Detect which cell encompasses the target text, then output its (X, Y) center coordinate. 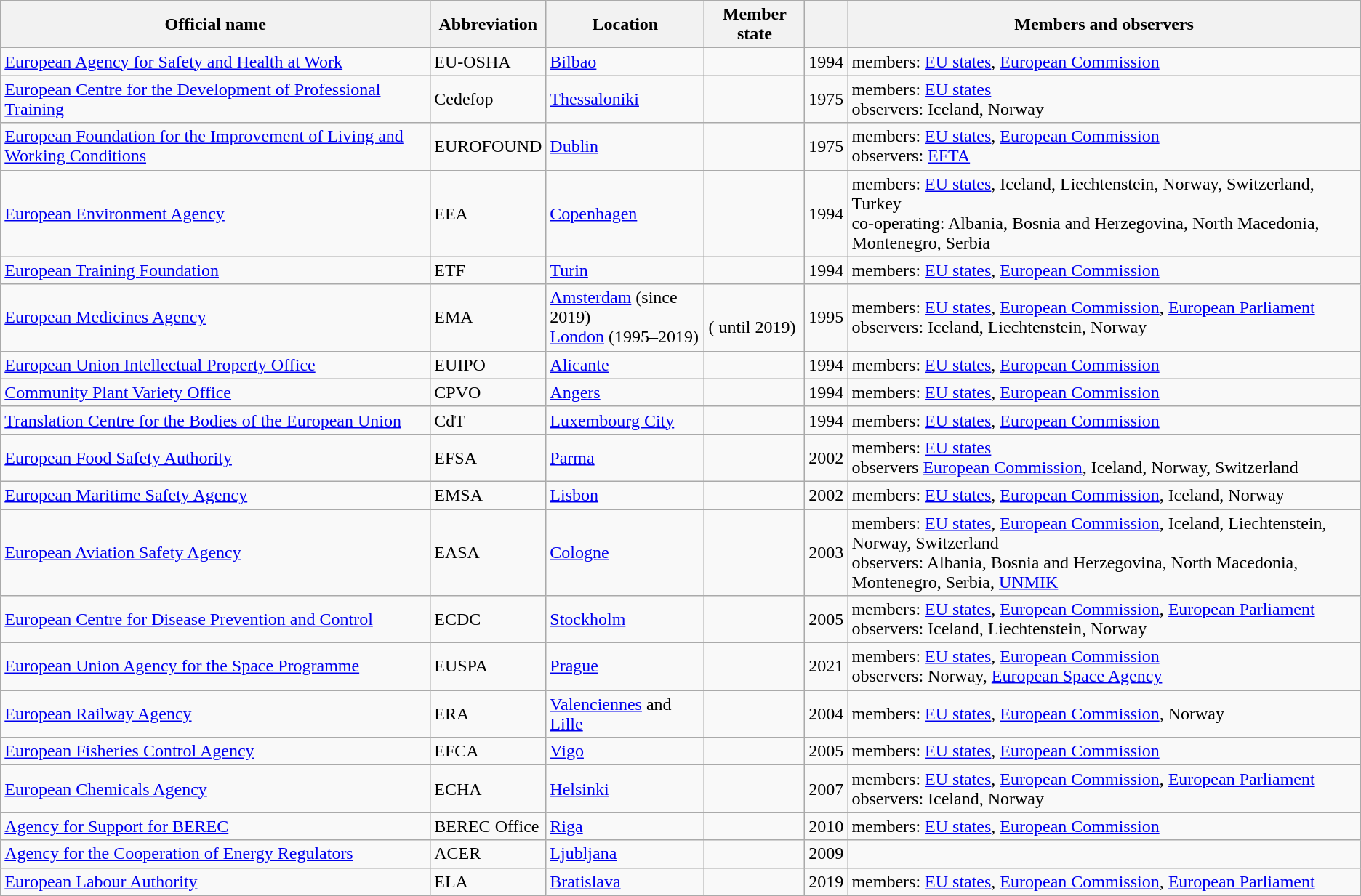
Lisbon (625, 495)
Thessaloniki (625, 99)
Alicante (625, 365)
Abbreviation (489, 25)
2004 (826, 714)
Community Plant Variety Office (215, 392)
Luxembourg City (625, 420)
1995 (826, 318)
members: EU states, European Commissionobservers: EFTA (1104, 147)
EMA (489, 318)
Copenhagen (625, 214)
European Fisheries Control Agency (215, 751)
ETF (489, 270)
European Maritime Safety Agency (215, 495)
Amsterdam (since 2019)London (1995–2019) (625, 318)
EEA (489, 214)
ELA (489, 881)
European Training Foundation (215, 270)
Turin (625, 270)
BEREC Office (489, 826)
EFCA (489, 751)
EUROFOUND (489, 147)
Location (625, 25)
2003 (826, 552)
2007 (826, 789)
EASA (489, 552)
European Medicines Agency (215, 318)
Riga (625, 826)
Angers (625, 392)
Translation Centre for the Bodies of the European Union (215, 420)
Cedefop (489, 99)
members: EU statesobservers European Commission, Iceland, Norway, Switzerland (1104, 458)
European Union Intellectual Property Office (215, 365)
Agency for Support for BEREC (215, 826)
European Centre for the Development of Professional Training (215, 99)
European Food Safety Authority (215, 458)
European Labour Authority (215, 881)
Prague (625, 667)
Official name (215, 25)
members: EU statesobservers: Iceland, Norway (1104, 99)
members: EU states, European Commission, European Parliamentobservers: Iceland, Norway (1104, 789)
Ljubljana (625, 854)
members: EU states, European Commission, Iceland, Norway (1104, 495)
ECDC (489, 619)
European Aviation Safety Agency (215, 552)
Member state (755, 25)
ERA (489, 714)
members: EU states, European Commission, Norway (1104, 714)
Cologne (625, 552)
Valenciennes and Lille (625, 714)
EMSA (489, 495)
European Agency for Safety and Health at Work (215, 62)
European Union Agency for the Space Programme (215, 667)
Members and observers (1104, 25)
Bilbao (625, 62)
Bratislava (625, 881)
ECHA (489, 789)
European Environment Agency (215, 214)
EUSPA (489, 667)
Vigo (625, 751)
ACER (489, 854)
CPVO (489, 392)
Agency for the Cooperation of Energy Regulators (215, 854)
Helsinki (625, 789)
members: EU states, European Commissionobservers: Norway, European Space Agency (1104, 667)
members: EU states, European Commission, European Parliament (1104, 881)
European Foundation for the Improvement of Living and Working Conditions (215, 147)
European Railway Agency (215, 714)
( until 2019) (755, 318)
European Chemicals Agency (215, 789)
CdT (489, 420)
2021 (826, 667)
Dublin (625, 147)
EUIPO (489, 365)
2010 (826, 826)
Parma (625, 458)
EFSA (489, 458)
European Centre for Disease Prevention and Control (215, 619)
2019 (826, 881)
Stockholm (625, 619)
EU-OSHA (489, 62)
2009 (826, 854)
